Return the (x, y) coordinate for the center point of the cell that contains the specified text.  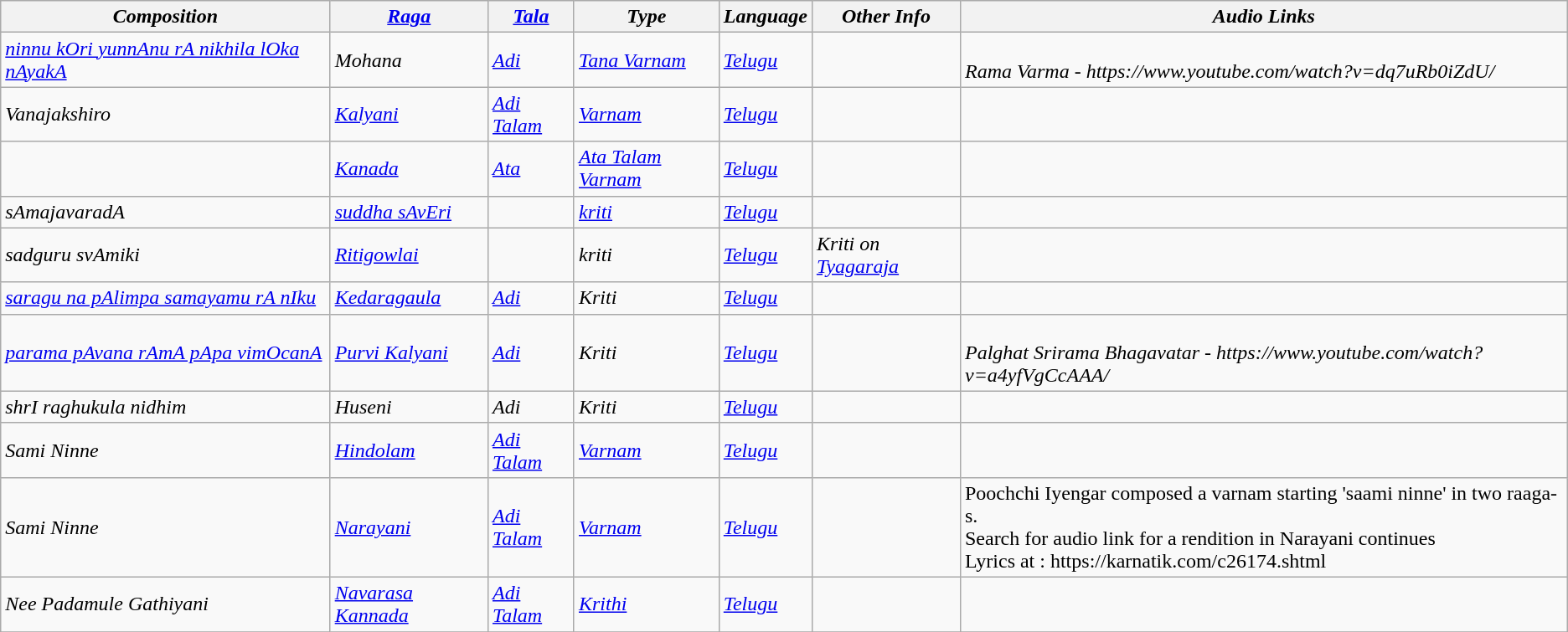
Palghat Srirama Bhagavatar - https://www.youtube.com/watch?v=a4yfVgCcAAA/ (1263, 352)
ninnu kOri yunnAnu rA nikhila lOka nAyakA (166, 60)
Krithi (647, 604)
Kedaragaula (409, 298)
parama pAvana rAmA pApa vimOcanA (166, 352)
Kanada (409, 169)
Purvi Kalyani (409, 352)
Hindolam (409, 450)
shrI raghukula nidhim (166, 407)
Nee Padamule Gathiyani (166, 604)
Rama Varma - https://www.youtube.com/watch?v=dq7uRb0iZdU/ (1263, 60)
Type (647, 17)
saragu na pAlimpa samayamu rA nIku (166, 298)
Raga (409, 17)
Navarasa Kannada (409, 604)
Ata (531, 169)
Audio Links (1263, 17)
Narayani (409, 527)
suddha sAvEri (409, 212)
Language (766, 17)
Tana Varnam (647, 60)
Vanajakshiro (166, 114)
Other Info (886, 17)
Kalyani (409, 114)
Tala (531, 17)
Huseni (409, 407)
Mohana (409, 60)
Ata Talam Varnam (647, 169)
sadguru svAmiki (166, 254)
Kriti on Tyagaraja (886, 254)
Ritigowlai (409, 254)
sAmajavaradA (166, 212)
Composition (166, 17)
